Return the (x, y) coordinate for the center point of the cell that contains the specified text.  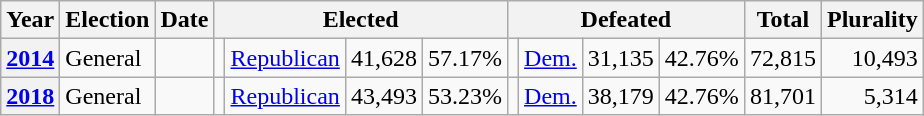
Total (782, 20)
72,815 (782, 58)
38,179 (620, 96)
Date (184, 20)
Election (108, 20)
31,135 (620, 58)
2018 (30, 96)
53.23% (464, 96)
57.17% (464, 58)
2014 (30, 58)
10,493 (872, 58)
Plurality (872, 20)
43,493 (384, 96)
5,314 (872, 96)
41,628 (384, 58)
Elected (361, 20)
Defeated (626, 20)
Year (30, 20)
81,701 (782, 96)
